Scan for the cell matching the given text and deliver its [X, Y] coordinate at center. 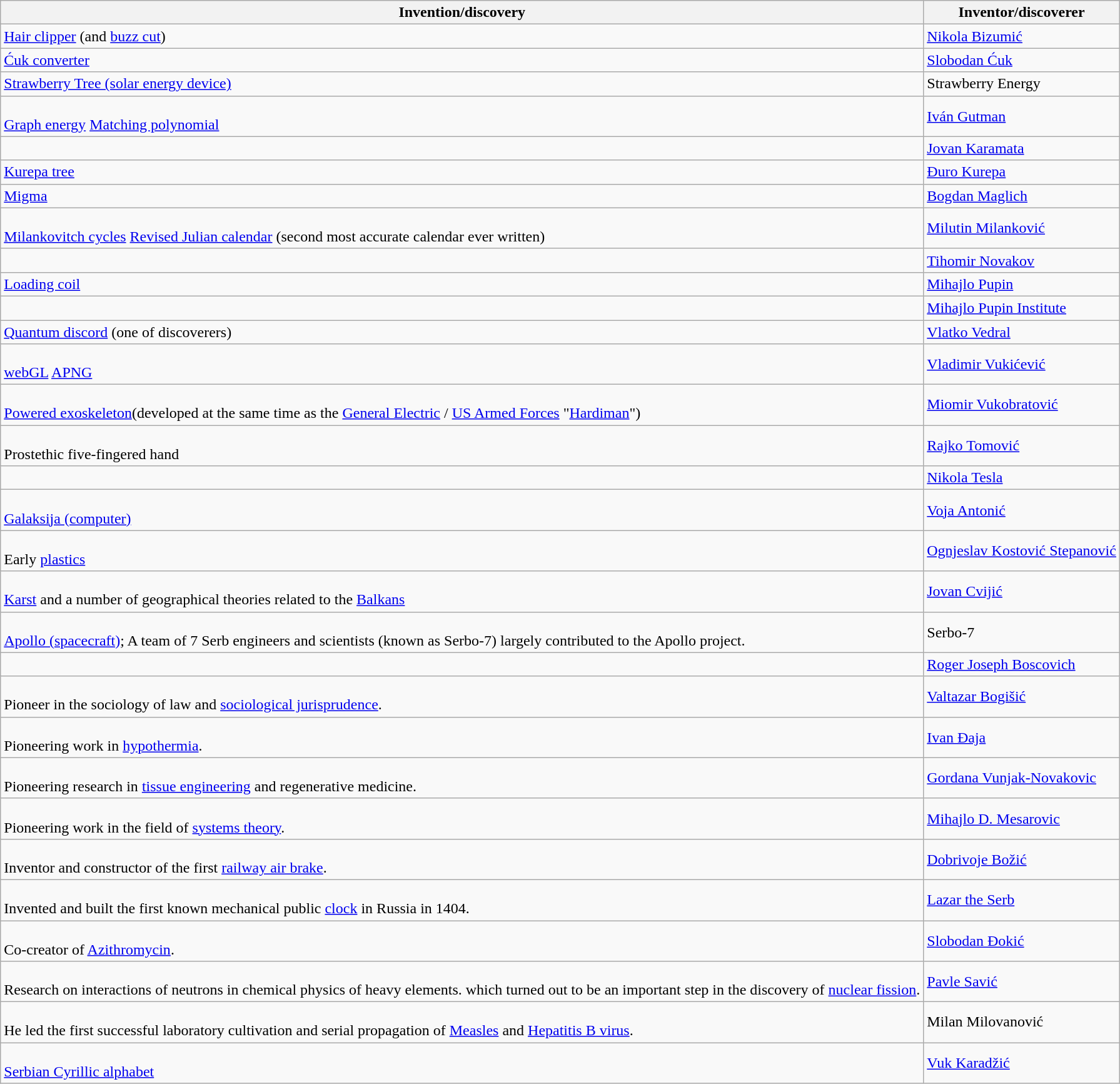
Co-creator of Azithromycin. [462, 941]
Galaksija (computer) [462, 510]
Pioneer in the sociology of law and sociological jurisprudence. [462, 697]
Kurepa tree [462, 172]
Milan Milovanović [1022, 1022]
He led the first successful laboratory cultivation and serial propagation of Measles and Hepatitis B virus. [462, 1022]
Jovan Cvijić [1022, 592]
Inventor/discoverer [1022, 13]
Iván Gutman [1022, 116]
Invented and built the first known mechanical public clock in Russia in 1404. [462, 899]
Pioneering research in tissue engineering and regenerative medicine. [462, 778]
Early plastics [462, 550]
Voja Antonić [1022, 510]
Vladimir Vukićević [1022, 364]
Pioneering work in hypothermia. [462, 737]
Dobrivoje Božić [1022, 859]
Loading coil [462, 284]
Rajko Tomović [1022, 445]
Powered exoskeleton(developed at the same time as the General Electric / US Armed Forces "Hardiman") [462, 405]
Migma [462, 196]
Karst and a number of geographical theories related to the Balkans [462, 592]
Slobodan Ćuk [1022, 60]
Apollo (spacecraft); A team of 7 Serb engineers and scientists (known as Serbo-7) largely contributed to the Apollo project. [462, 632]
Prostethic five-fingered hand [462, 445]
Valtazar Bogišić [1022, 697]
Hair clipper (and buzz cut) [462, 36]
Ognjeslav Kostović Stepanović [1022, 550]
Pavle Savić [1022, 982]
Ćuk converter [462, 60]
Pioneering work in the field of systems theory. [462, 818]
Mihajlo Pupin [1022, 284]
Inventor and constructor of the first railway air brake. [462, 859]
Strawberry Energy [1022, 84]
Mihajlo D. Mesarovic [1022, 818]
Tihomir Novakov [1022, 260]
Nikola Bizumić [1022, 36]
Strawberry Tree (solar energy device) [462, 84]
Invention/discovery [462, 13]
Slobodan Đokić [1022, 941]
Quantum discord (one of discoverers) [462, 332]
Milankovitch cycles Revised Julian calendar (second most accurate calendar ever written) [462, 228]
Đuro Kurepa [1022, 172]
Miomir Vukobratović [1022, 405]
Vlatko Vedral [1022, 332]
Roger Joseph Boscovich [1022, 664]
Graph energy Matching polynomial [462, 116]
Ivan Đaja [1022, 737]
Lazar the Serb [1022, 899]
Serbian Cyrillic alphabet [462, 1063]
Jovan Karamata [1022, 148]
Gordana Vunjak-Novakovic [1022, 778]
Milutin Milanković [1022, 228]
Nikola Tesla [1022, 478]
webGL APNG [462, 364]
Vuk Karadžić [1022, 1063]
Mihajlo Pupin Institute [1022, 308]
Serbo-7 [1022, 632]
Bogdan Maglich [1022, 196]
